Find where the given text appears and provide that cell's center as [X, Y] coordinate. 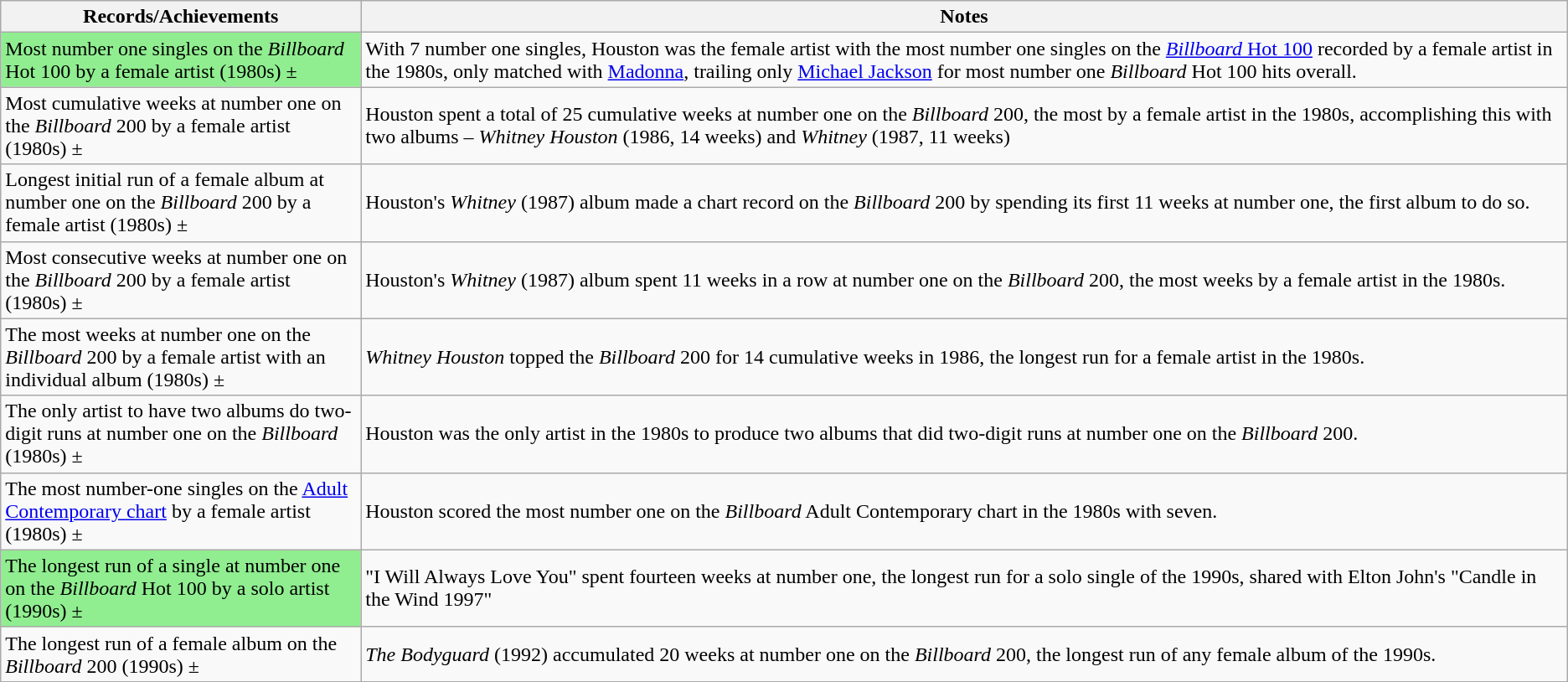
Longest initial run of a female album at number one on the Billboard 200 by a female artist (1980s) ± [181, 203]
Houston's Whitney (1987) album spent 11 weeks in a row at number one on the Billboard 200, the most weeks by a female artist in the 1980s. [965, 280]
The Bodyguard (1992) accumulated 20 weeks at number one on the Billboard 200, the longest run of any female album of the 1990s. [965, 654]
Records/Achievements [181, 17]
Whitney Houston topped the Billboard 200 for 14 cumulative weeks in 1986, the longest run for a female artist in the 1980s. [965, 357]
The longest run of a single at number one on the Billboard Hot 100 by a solo artist (1990s) ± [181, 588]
Houston's Whitney (1987) album made a chart record on the Billboard 200 by spending its first 11 weeks at number one, the first album to do so. [965, 203]
Most consecutive weeks at number one on the Billboard 200 by a female artist (1980s) ± [181, 280]
The most weeks at number one on the Billboard 200 by a female artist with an individual album (1980s) ± [181, 357]
Houston was the only artist in the 1980s to produce two albums that did two-digit runs at number one on the Billboard 200. [965, 434]
Notes [965, 17]
Most cumulative weeks at number one on the Billboard 200 by a female artist (1980s) ± [181, 126]
Houston scored the most number one on the Billboard Adult Contemporary chart in the 1980s with seven. [965, 511]
The most number-one singles on the Adult Contemporary chart by a female artist (1980s) ± [181, 511]
The only artist to have two albums do two-digit runs at number one on the Billboard (1980s) ± [181, 434]
The longest run of a female album on the Billboard 200 (1990s) ± [181, 654]
Most number one singles on the Billboard Hot 100 by a female artist (1980s) ± [181, 60]
